Determine the [X, Y] coordinate at the center of the cell enclosing the given text.  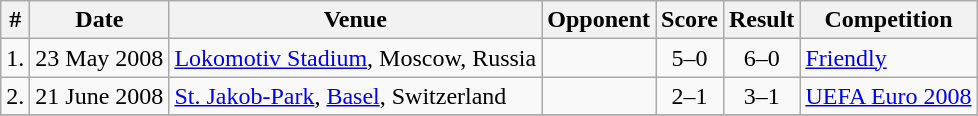
2–1 [690, 96]
UEFA Euro 2008 [888, 96]
Score [690, 20]
Date [100, 20]
Competition [888, 20]
3–1 [761, 96]
Opponent [599, 20]
21 June 2008 [100, 96]
5–0 [690, 58]
# [16, 20]
Result [761, 20]
Lokomotiv Stadium, Moscow, Russia [356, 58]
1. [16, 58]
Venue [356, 20]
Friendly [888, 58]
23 May 2008 [100, 58]
St. Jakob-Park, Basel, Switzerland [356, 96]
2. [16, 96]
6–0 [761, 58]
